Identify which cell holds the provided text, then report its [X, Y] central coordinate. 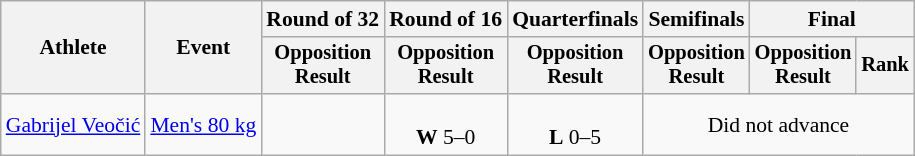
Men's 80 kg [203, 124]
W 5–0 [446, 124]
Athlete [74, 48]
Round of 16 [446, 19]
Quarterfinals [575, 19]
L 0–5 [575, 124]
Final [832, 19]
Round of 32 [322, 19]
Rank [885, 66]
Gabrijel Veočić [74, 124]
Event [203, 48]
Did not advance [778, 124]
Semifinals [696, 19]
